Find where the given text appears and provide that cell's center as [x, y] coordinate. 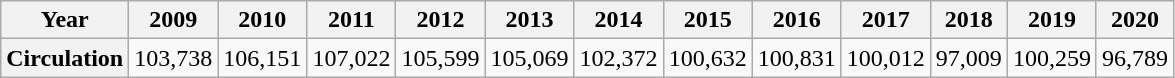
2018 [968, 20]
2016 [796, 20]
100,831 [796, 58]
96,789 [1134, 58]
105,599 [440, 58]
2011 [352, 20]
100,632 [708, 58]
Year [65, 20]
100,012 [886, 58]
2019 [1052, 20]
97,009 [968, 58]
2009 [174, 20]
2017 [886, 20]
2014 [618, 20]
106,151 [262, 58]
105,069 [530, 58]
Circulation [65, 58]
103,738 [174, 58]
2010 [262, 20]
2013 [530, 20]
107,022 [352, 58]
2015 [708, 20]
100,259 [1052, 58]
2020 [1134, 20]
2012 [440, 20]
102,372 [618, 58]
